Return the [X, Y] coordinate for the center point of the cell that contains the specified text.  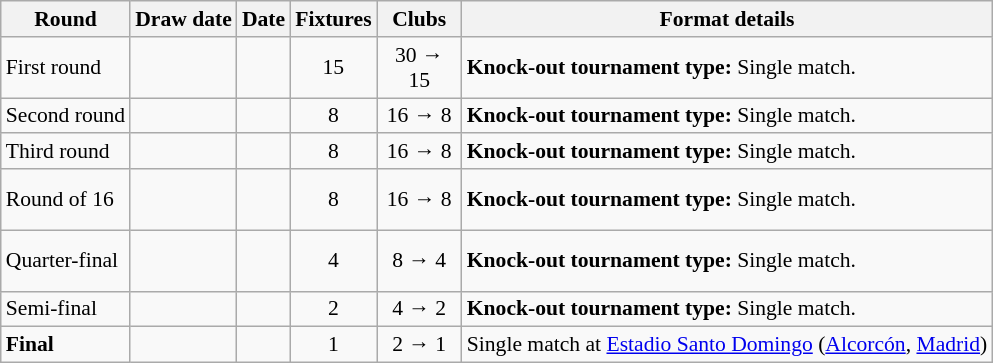
Format details [728, 19]
4 → 2 [420, 309]
Fixtures [333, 19]
Single match at Estadio Santo Domingo (Alcorcón, Madrid) [728, 345]
Final [66, 345]
30 → 15 [420, 68]
Quarter-final [66, 260]
Second round [66, 116]
8 → 4 [420, 260]
Round of 16 [66, 200]
Third round [66, 152]
Draw date [184, 19]
Date [264, 19]
First round [66, 68]
15 [333, 68]
2 [333, 309]
Round [66, 19]
Semi-final [66, 309]
Clubs [420, 19]
4 [333, 260]
2 → 1 [420, 345]
1 [333, 345]
